Determine the [x, y] coordinate at the center of the cell enclosing the given text.  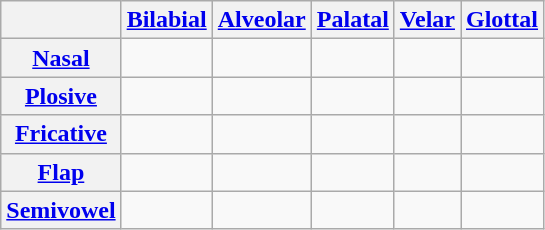
Flap [61, 172]
Glottal [502, 20]
Bilabial [166, 20]
Semivowel [61, 210]
Plosive [61, 96]
Palatal [352, 20]
Nasal [61, 58]
Velar [427, 20]
Alveolar [262, 20]
Fricative [61, 134]
